Return the [X, Y] coordinate for the center point of the cell that contains the specified text.  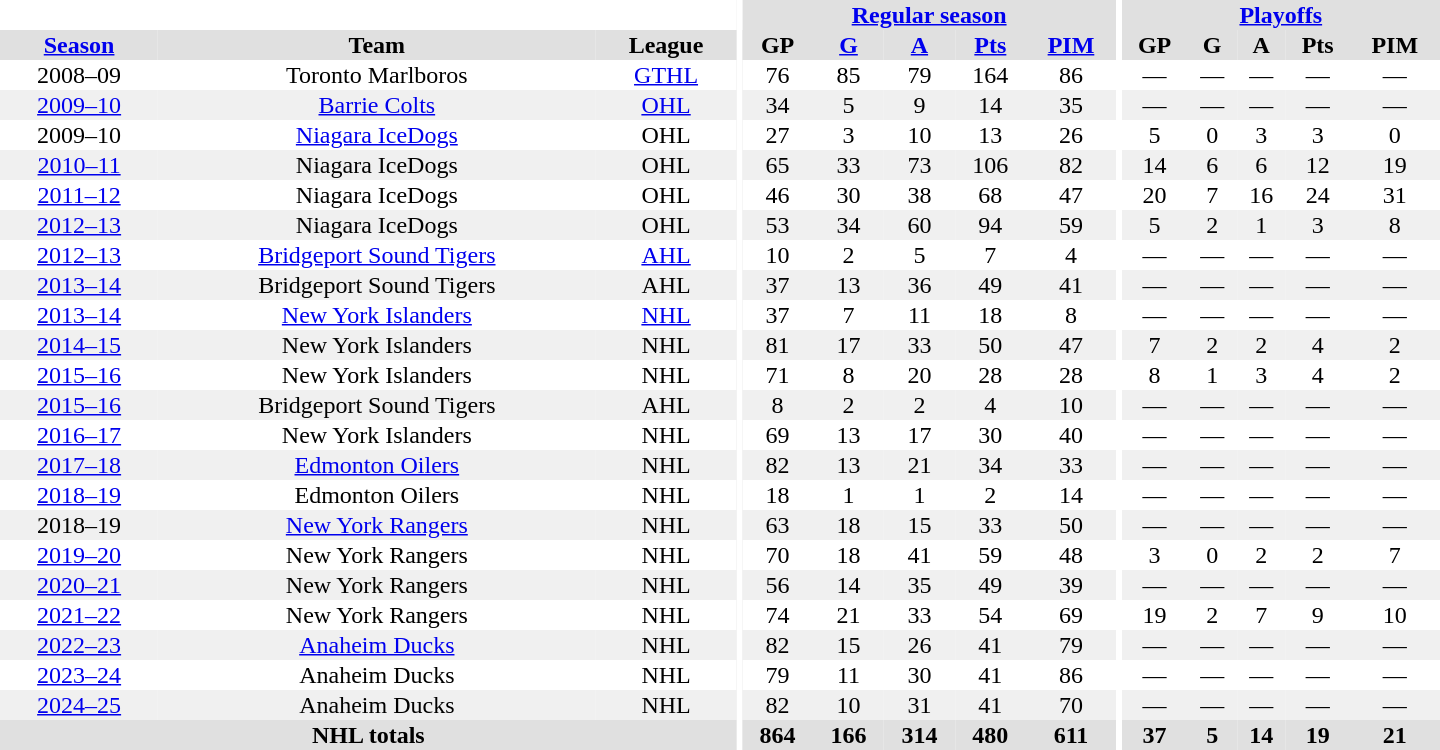
81 [778, 345]
73 [920, 165]
53 [778, 225]
Playoffs [1281, 15]
40 [1071, 435]
Toronto Marlboros [376, 75]
39 [1071, 585]
27 [778, 135]
2008–09 [79, 75]
60 [920, 225]
2023–24 [79, 675]
16 [1262, 195]
38 [920, 195]
314 [920, 735]
164 [990, 75]
85 [848, 75]
46 [778, 195]
2017–18 [79, 465]
2024–25 [79, 705]
480 [990, 735]
Barrie Colts [376, 105]
24 [1318, 195]
166 [848, 735]
2021–22 [79, 615]
864 [778, 735]
65 [778, 165]
2010–11 [79, 165]
NHL totals [368, 735]
2022–23 [79, 645]
League [666, 45]
71 [778, 375]
74 [778, 615]
56 [778, 585]
48 [1071, 555]
611 [1071, 735]
106 [990, 165]
36 [920, 285]
2014–15 [79, 345]
Regular season [929, 15]
Season [79, 45]
76 [778, 75]
54 [990, 615]
Team [376, 45]
GTHL [666, 75]
2011–12 [79, 195]
2016–17 [79, 435]
2019–20 [79, 555]
94 [990, 225]
2020–21 [79, 585]
12 [1318, 165]
68 [990, 195]
63 [778, 525]
